Capture the cell that displays the provided text and extract its [X, Y] central coordinate. 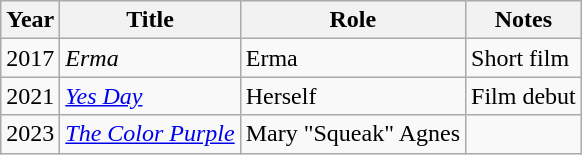
Year [30, 20]
Yes Day [150, 96]
The Color Purple [150, 134]
Notes [524, 20]
Herself [352, 96]
Film debut [524, 96]
Mary "Squeak" Agnes [352, 134]
2021 [30, 96]
2023 [30, 134]
Title [150, 20]
Role [352, 20]
Short film [524, 58]
2017 [30, 58]
